Pinpoint the cell where the given text exists, returning its (X, Y) midpoint coordinate. 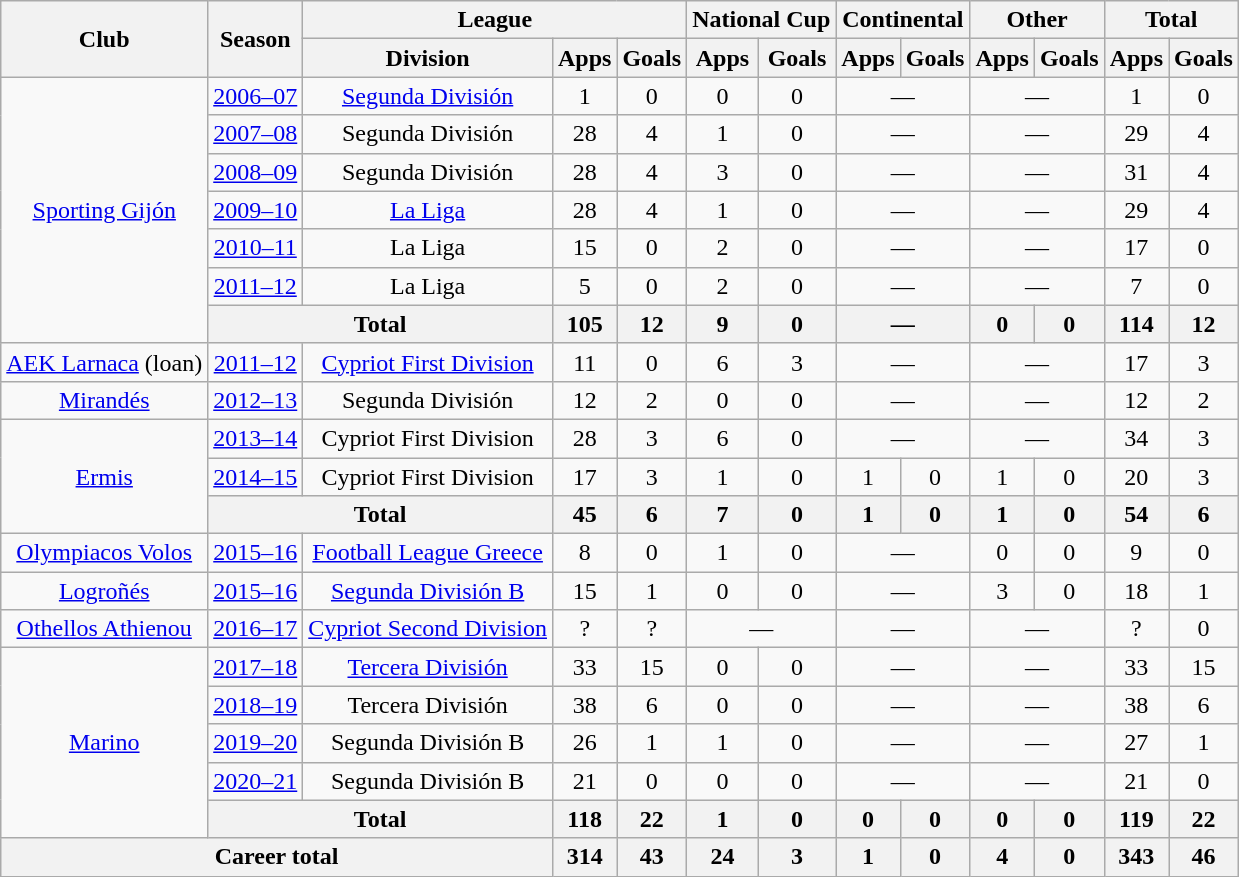
Season (256, 39)
Logroñés (104, 591)
2007–08 (256, 134)
2017–18 (256, 667)
119 (1136, 819)
National Cup (762, 20)
Other (1037, 20)
2009–10 (256, 210)
Football League Greece (428, 553)
2012–13 (256, 400)
AEK Larnaca (loan) (104, 362)
2019–20 (256, 743)
Marino (104, 743)
League (495, 20)
26 (584, 743)
24 (723, 857)
Club (104, 39)
45 (584, 515)
43 (652, 857)
27 (1136, 743)
2018–19 (256, 705)
2010–11 (256, 248)
54 (1136, 515)
314 (584, 857)
2008–09 (256, 172)
46 (1204, 857)
343 (1136, 857)
114 (1136, 324)
Continental (903, 20)
2014–15 (256, 477)
105 (584, 324)
2006–07 (256, 96)
20 (1136, 477)
31 (1136, 172)
2013–14 (256, 438)
Cypriot Second Division (428, 629)
Olympiacos Volos (104, 553)
Mirandés (104, 400)
Career total (277, 857)
Ermis (104, 476)
2020–21 (256, 781)
5 (584, 286)
Sporting Gijón (104, 210)
34 (1136, 438)
8 (584, 553)
118 (584, 819)
11 (584, 362)
2016–17 (256, 629)
Division (428, 58)
Othellos Athienou (104, 629)
18 (1136, 591)
